From the cell containing the given text, extract its center point as (x, y) coordinate. 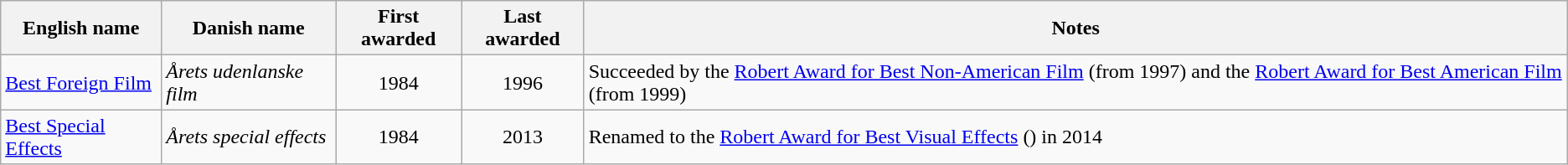
English name (81, 28)
Best Special Effects (81, 137)
Renamed to the Robert Award for Best Visual Effects () in 2014 (1075, 137)
Last awarded (523, 28)
Succeeded by the Robert Award for Best Non-American Film (from 1997) and the Robert Award for Best American Film (from 1999) (1075, 82)
Årets special effects (249, 137)
Best Foreign Film (81, 82)
Danish name (249, 28)
Årets udenlanske film (249, 82)
2013 (523, 137)
Notes (1075, 28)
First awarded (399, 28)
1996 (523, 82)
